Locate the cell with the specified text and output its (x, y) center coordinate. 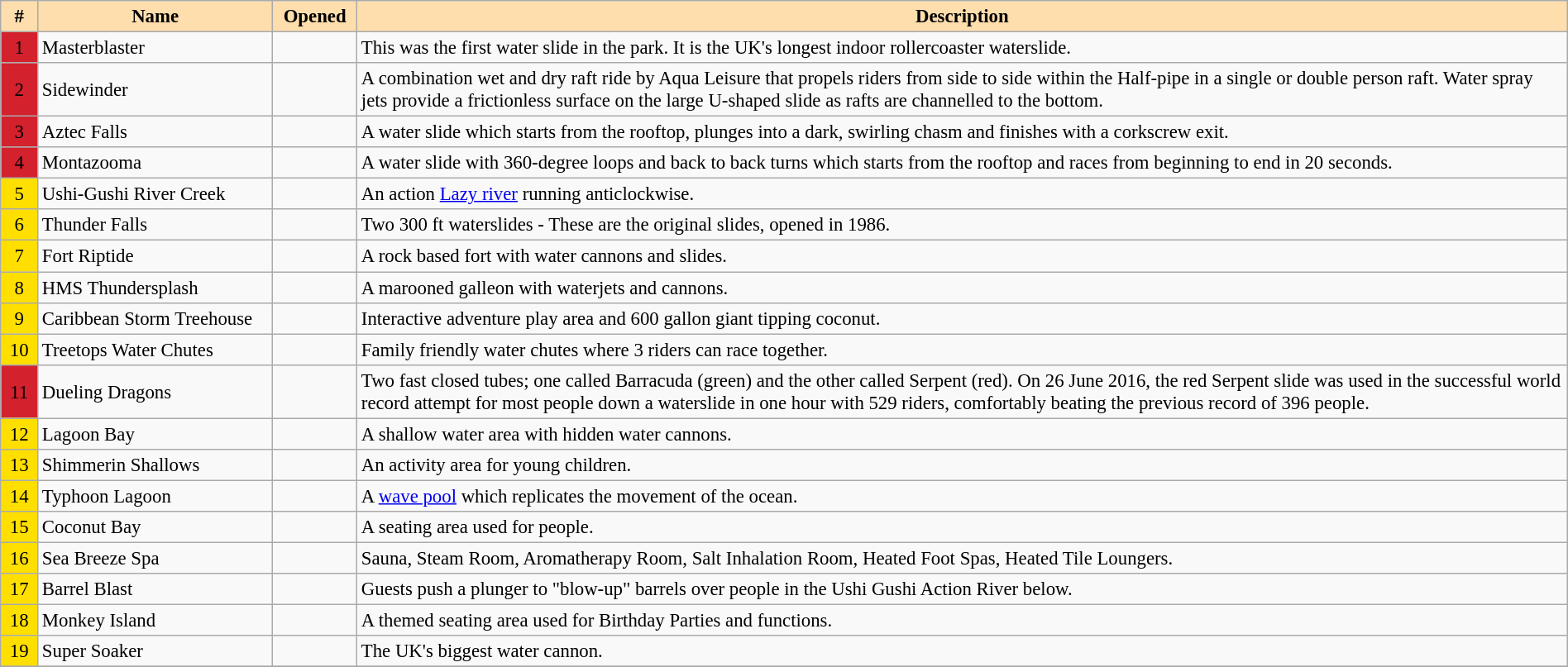
6 (20, 226)
A rock based fort with water cannons and slides. (963, 256)
12 (20, 434)
15 (20, 527)
A water slide which starts from the rooftop, plunges into a dark, swirling chasm and finishes with a corkscrew exit. (963, 132)
4 (20, 163)
9 (20, 318)
18 (20, 621)
17 (20, 589)
Sea Breeze Spa (155, 558)
Montazooma (155, 163)
Dueling Dragons (155, 392)
Aztec Falls (155, 132)
A shallow water area with hidden water cannons. (963, 434)
19 (20, 651)
A seating area used for people. (963, 527)
Barrel Blast (155, 589)
A water slide with 360-degree loops and back to back turns which starts from the rooftop and races from beginning to end in 20 seconds. (963, 163)
7 (20, 256)
An action Lazy river running anticlockwise. (963, 194)
Caribbean Storm Treehouse (155, 318)
Treetops Water Chutes (155, 350)
10 (20, 350)
A wave pool which replicates the movement of the ocean. (963, 496)
HMS Thundersplash (155, 288)
# (20, 17)
Interactive adventure play area and 600 gallon giant tipping coconut. (963, 318)
Coconut Bay (155, 527)
Lagoon Bay (155, 434)
14 (20, 496)
5 (20, 194)
3 (20, 132)
2 (20, 89)
Name (155, 17)
This was the first water slide in the park. It is the UK's longest indoor rollercoaster waterslide. (963, 48)
Masterblaster (155, 48)
An activity area for young children. (963, 465)
Monkey Island (155, 621)
Sauna, Steam Room, Aromatherapy Room, Salt Inhalation Room, Heated Foot Spas, Heated Tile Loungers. (963, 558)
Thunder Falls (155, 226)
Description (963, 17)
13 (20, 465)
The UK's biggest water cannon. (963, 651)
A marooned galleon with waterjets and cannons. (963, 288)
8 (20, 288)
1 (20, 48)
Typhoon Lagoon (155, 496)
Shimmerin Shallows (155, 465)
A themed seating area used for Birthday Parties and functions. (963, 621)
Guests push a plunger to "blow-up" barrels over people in the Ushi Gushi Action River below. (963, 589)
Fort Riptide (155, 256)
11 (20, 392)
Super Soaker (155, 651)
16 (20, 558)
Ushi-Gushi River Creek (155, 194)
Sidewinder (155, 89)
Opened (315, 17)
Two 300 ft waterslides - These are the original slides, opened in 1986. (963, 226)
Family friendly water chutes where 3 riders can race together. (963, 350)
